Provide the (X, Y) coordinate of the cell's center where the given text is located.  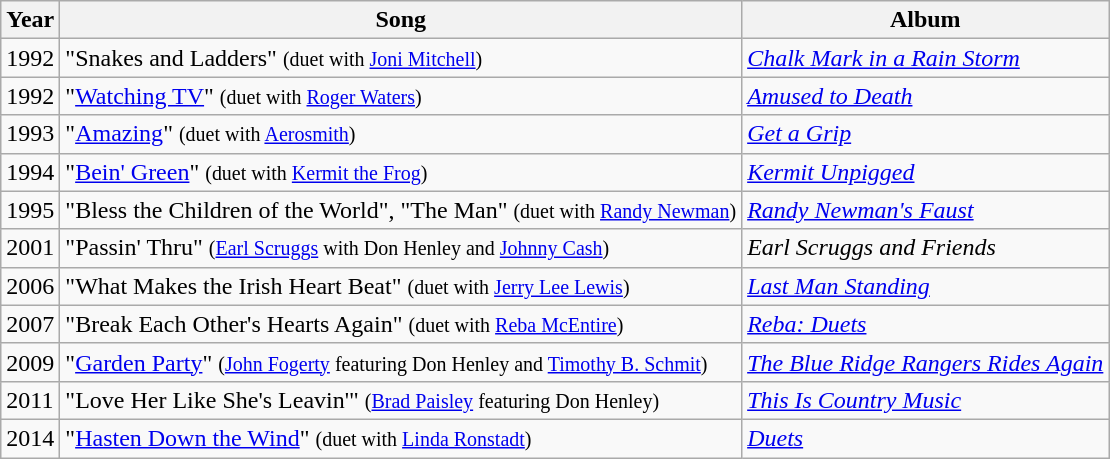
1995 (30, 210)
Year (30, 20)
Last Man Standing (926, 286)
Album (926, 20)
Get a Grip (926, 134)
Song (401, 20)
2014 (30, 438)
Reba: Duets (926, 324)
This Is Country Music (926, 400)
"Bein' Green" (duet with Kermit the Frog) (401, 172)
Amused to Death (926, 96)
"Snakes and Ladders" (duet with Joni Mitchell) (401, 58)
Randy Newman's Faust (926, 210)
"Bless the Children of the World", "The Man" (duet with Randy Newman) (401, 210)
2007 (30, 324)
Earl Scruggs and Friends (926, 248)
Duets (926, 438)
1994 (30, 172)
2006 (30, 286)
"Garden Party" (John Fogerty featuring Don Henley and Timothy B. Schmit) (401, 362)
"Amazing" (duet with Aerosmith) (401, 134)
"Hasten Down the Wind" (duet with Linda Ronstadt) (401, 438)
1993 (30, 134)
2011 (30, 400)
Chalk Mark in a Rain Storm (926, 58)
2001 (30, 248)
"What Makes the Irish Heart Beat" (duet with Jerry Lee Lewis) (401, 286)
The Blue Ridge Rangers Rides Again (926, 362)
"Watching TV" (duet with Roger Waters) (401, 96)
"Love Her Like She's Leavin'" (Brad Paisley featuring Don Henley) (401, 400)
Kermit Unpigged (926, 172)
"Break Each Other's Hearts Again" (duet with Reba McEntire) (401, 324)
"Passin' Thru" (Earl Scruggs with Don Henley and Johnny Cash) (401, 248)
2009 (30, 362)
